Return (x, y) of the center of cell containing provided text 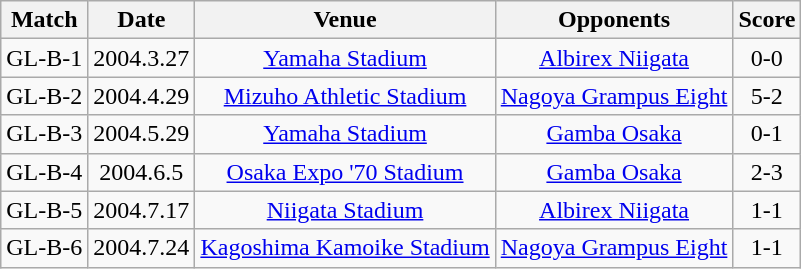
Venue (345, 20)
2004.3.27 (142, 58)
GL-B-1 (44, 58)
2004.7.24 (142, 248)
2-3 (767, 172)
GL-B-4 (44, 172)
Mizuho Athletic Stadium (345, 96)
0-1 (767, 134)
2004.4.29 (142, 96)
5-2 (767, 96)
Kagoshima Kamoike Stadium (345, 248)
2004.7.17 (142, 210)
Score (767, 20)
2004.6.5 (142, 172)
Match (44, 20)
Opponents (614, 20)
Osaka Expo '70 Stadium (345, 172)
GL-B-6 (44, 248)
0-0 (767, 58)
Niigata Stadium (345, 210)
GL-B-5 (44, 210)
GL-B-3 (44, 134)
2004.5.29 (142, 134)
Date (142, 20)
GL-B-2 (44, 96)
